Return [x, y] of the center of cell containing provided text 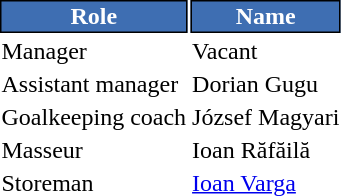
Goalkeeping coach [94, 117]
Name [266, 16]
Dorian Gugu [266, 84]
Manager [94, 51]
Ioan Răfăilă [266, 150]
Role [94, 16]
József Magyari [266, 117]
Vacant [266, 51]
Masseur [94, 150]
Assistant manager [94, 84]
